Extract the (X, Y) coordinate from the center of the cell holding the provided text.  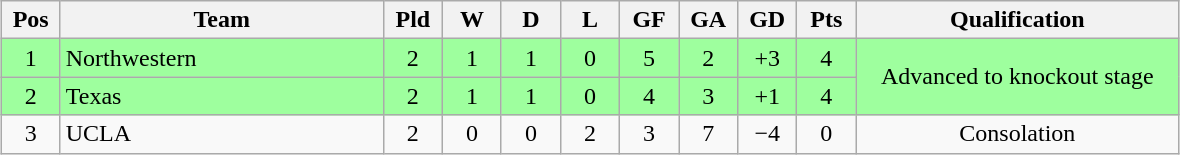
Pts (826, 20)
W (472, 20)
Advanced to knockout stage (1018, 77)
UCLA (222, 134)
+1 (768, 96)
5 (650, 58)
Northwestern (222, 58)
Texas (222, 96)
Consolation (1018, 134)
D (530, 20)
GF (650, 20)
−4 (768, 134)
Qualification (1018, 20)
Pld (412, 20)
L (590, 20)
+3 (768, 58)
Team (222, 20)
Pos (30, 20)
7 (708, 134)
GD (768, 20)
GA (708, 20)
